Search for the cell housing the specified text and yield its [X, Y] center coordinate. 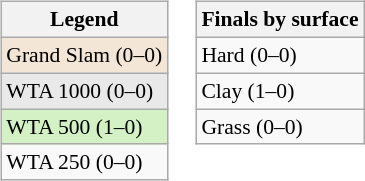
Hard (0–0) [280, 55]
Grass (0–0) [280, 127]
Finals by surface [280, 20]
WTA 250 (0–0) [84, 162]
Grand Slam (0–0) [84, 55]
WTA 1000 (0–0) [84, 91]
WTA 500 (1–0) [84, 127]
Clay (1–0) [280, 91]
Legend [84, 20]
